Return [X, Y] of the center of cell containing provided text 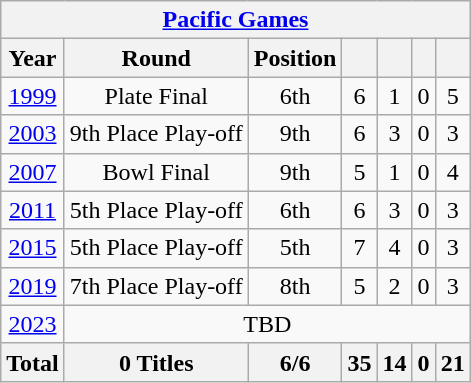
8th [295, 286]
2 [394, 286]
Pacific Games [236, 20]
9th Place Play-off [156, 134]
2007 [33, 172]
Position [295, 58]
TBD [267, 324]
2015 [33, 248]
6/6 [295, 362]
Round [156, 58]
21 [452, 362]
7 [360, 248]
1999 [33, 96]
7th Place Play-off [156, 286]
Year [33, 58]
0 Titles [156, 362]
2019 [33, 286]
2023 [33, 324]
Bowl Final [156, 172]
14 [394, 362]
2003 [33, 134]
Plate Final [156, 96]
5th [295, 248]
35 [360, 362]
Total [33, 362]
2011 [33, 210]
